Extract the (x, y) coordinate from the center of the cell holding the provided text.  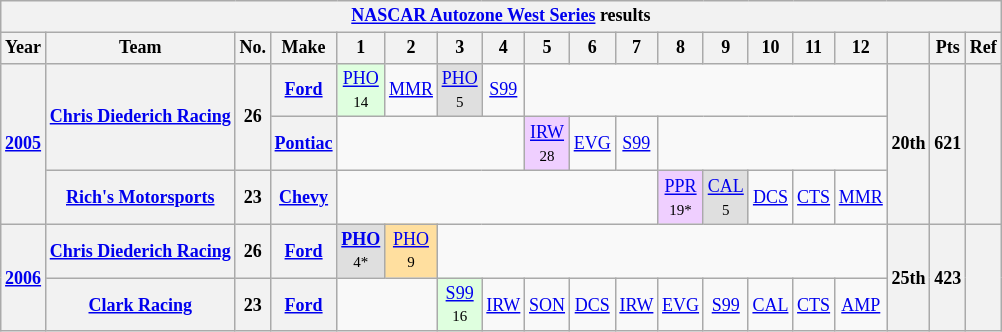
AMP (860, 305)
PPR19* (681, 197)
20th (908, 144)
Make (304, 48)
IRW28 (548, 144)
Rich's Motorsports (140, 197)
Chevy (304, 197)
10 (770, 48)
No. (252, 48)
CAL (770, 305)
Pontiac (304, 144)
Ref (983, 48)
PHO4* (361, 251)
Pts (948, 48)
12 (860, 48)
9 (726, 48)
8 (681, 48)
2006 (24, 278)
NASCAR Autozone West Series results (501, 16)
7 (636, 48)
1 (361, 48)
CAL5 (726, 197)
4 (504, 48)
2005 (24, 144)
2 (412, 48)
Clark Racing (140, 305)
25th (908, 278)
621 (948, 144)
3 (460, 48)
6 (592, 48)
11 (814, 48)
Year (24, 48)
PHO5 (460, 90)
PHO14 (361, 90)
Team (140, 48)
5 (548, 48)
S9916 (460, 305)
423 (948, 278)
PHO9 (412, 251)
SON (548, 305)
